For the text-containing cell, return its midpoint in [x, y] coordinate format. 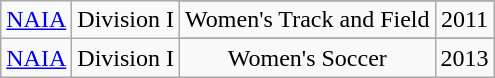
2011 [464, 20]
Women's Soccer [308, 58]
Women's Track and Field [308, 20]
2013 [464, 58]
